Search for the cell housing the specified text and yield its (X, Y) center coordinate. 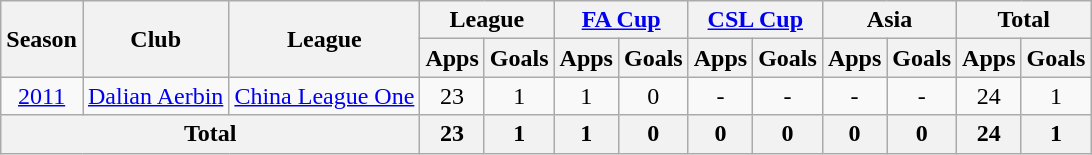
China League One (324, 96)
FA Cup (621, 20)
CSL Cup (755, 20)
2011 (42, 96)
Club (155, 39)
Dalian Aerbin (155, 96)
Asia (889, 20)
Season (42, 39)
